Output the (x, y) coordinate of the center of the cell containing the given text.  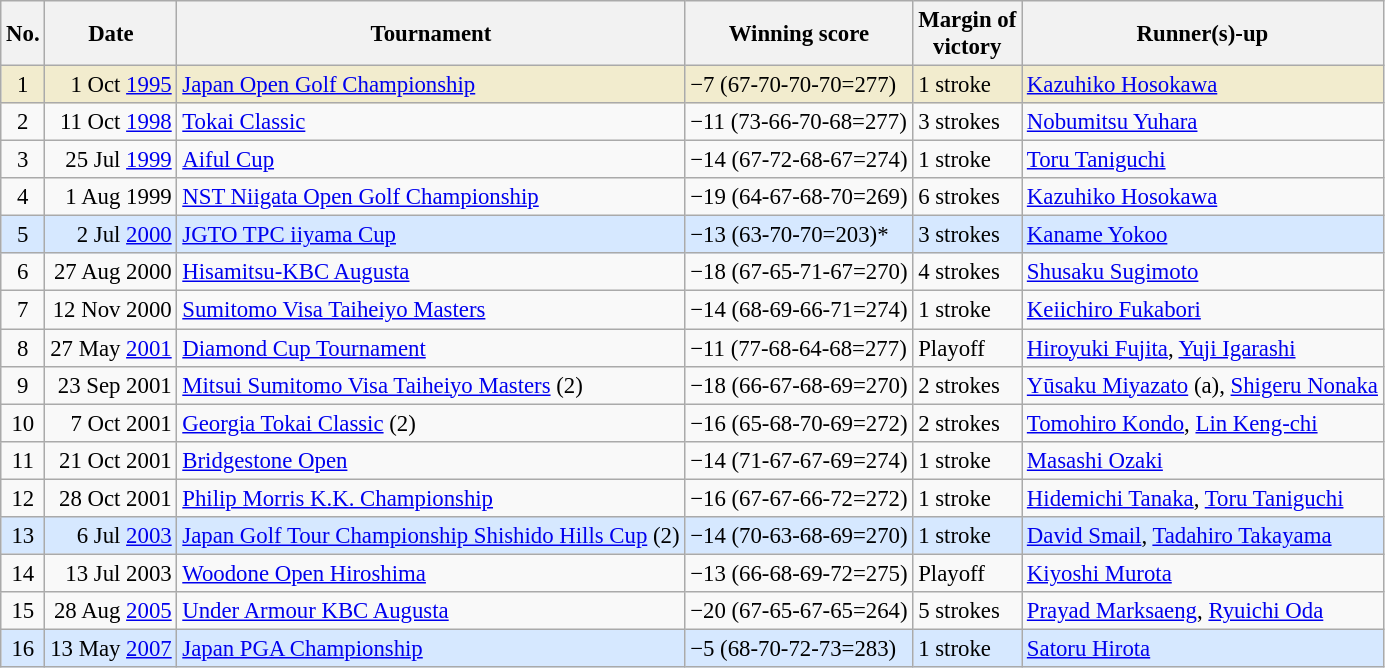
2 (23, 122)
NST Niigata Open Golf Championship (431, 197)
Japan PGA Championship (431, 648)
27 Aug 2000 (111, 273)
−14 (67-72-68-67=274) (799, 160)
5 (23, 235)
25 Jul 1999 (111, 160)
Satoru Hirota (1203, 648)
−14 (71-67-67-69=274) (799, 460)
JGTO TPC iiyama Cup (431, 235)
8 (23, 348)
12 Nov 2000 (111, 310)
13 May 2007 (111, 648)
9 (23, 385)
7 (23, 310)
−11 (73-66-70-68=277) (799, 122)
1 (23, 85)
Nobumitsu Yuhara (1203, 122)
6 (23, 273)
Date (111, 34)
Hiroyuki Fujita, Yuji Igarashi (1203, 348)
−20 (67-65-67-65=264) (799, 611)
−13 (63-70-70=203)* (799, 235)
7 Oct 2001 (111, 423)
Japan Golf Tour Championship Shishido Hills Cup (2) (431, 536)
12 (23, 498)
No. (23, 34)
−5 (68-70-72-73=283) (799, 648)
Tournament (431, 34)
Under Armour KBC Augusta (431, 611)
−18 (66-67-68-69=270) (799, 385)
Kaname Yokoo (1203, 235)
Philip Morris K.K. Championship (431, 498)
Bridgestone Open (431, 460)
−14 (70-63-68-69=270) (799, 536)
4 strokes (968, 273)
−19 (64-67-68-70=269) (799, 197)
Mitsui Sumitomo Visa Taiheiyo Masters (2) (431, 385)
Tokai Classic (431, 122)
13 (23, 536)
−11 (77-68-64-68=277) (799, 348)
−7 (67-70-70-70=277) (799, 85)
1 Oct 1995 (111, 85)
15 (23, 611)
16 (23, 648)
Runner(s)-up (1203, 34)
−16 (65-68-70-69=272) (799, 423)
Toru Taniguchi (1203, 160)
Hidemichi Tanaka, Toru Taniguchi (1203, 498)
Masashi Ozaki (1203, 460)
10 (23, 423)
Hisamitsu-KBC Augusta (431, 273)
3 (23, 160)
14 (23, 573)
23 Sep 2001 (111, 385)
5 strokes (968, 611)
28 Aug 2005 (111, 611)
−14 (68-69-66-71=274) (799, 310)
21 Oct 2001 (111, 460)
Georgia Tokai Classic (2) (431, 423)
Shusaku Sugimoto (1203, 273)
Sumitomo Visa Taiheiyo Masters (431, 310)
13 Jul 2003 (111, 573)
Tomohiro Kondo, Lin Keng-chi (1203, 423)
Keiichiro Fukabori (1203, 310)
Japan Open Golf Championship (431, 85)
6 Jul 2003 (111, 536)
11 Oct 1998 (111, 122)
Yūsaku Miyazato (a), Shigeru Nonaka (1203, 385)
27 May 2001 (111, 348)
−16 (67-67-66-72=272) (799, 498)
−13 (66-68-69-72=275) (799, 573)
−18 (67-65-71-67=270) (799, 273)
Winning score (799, 34)
Margin ofvictory (968, 34)
1 Aug 1999 (111, 197)
David Smail, Tadahiro Takayama (1203, 536)
Diamond Cup Tournament (431, 348)
4 (23, 197)
6 strokes (968, 197)
Aiful Cup (431, 160)
Prayad Marksaeng, Ryuichi Oda (1203, 611)
28 Oct 2001 (111, 498)
Kiyoshi Murota (1203, 573)
Woodone Open Hiroshima (431, 573)
2 Jul 2000 (111, 235)
11 (23, 460)
